Scan for the cell matching the given text and deliver its [X, Y] coordinate at center. 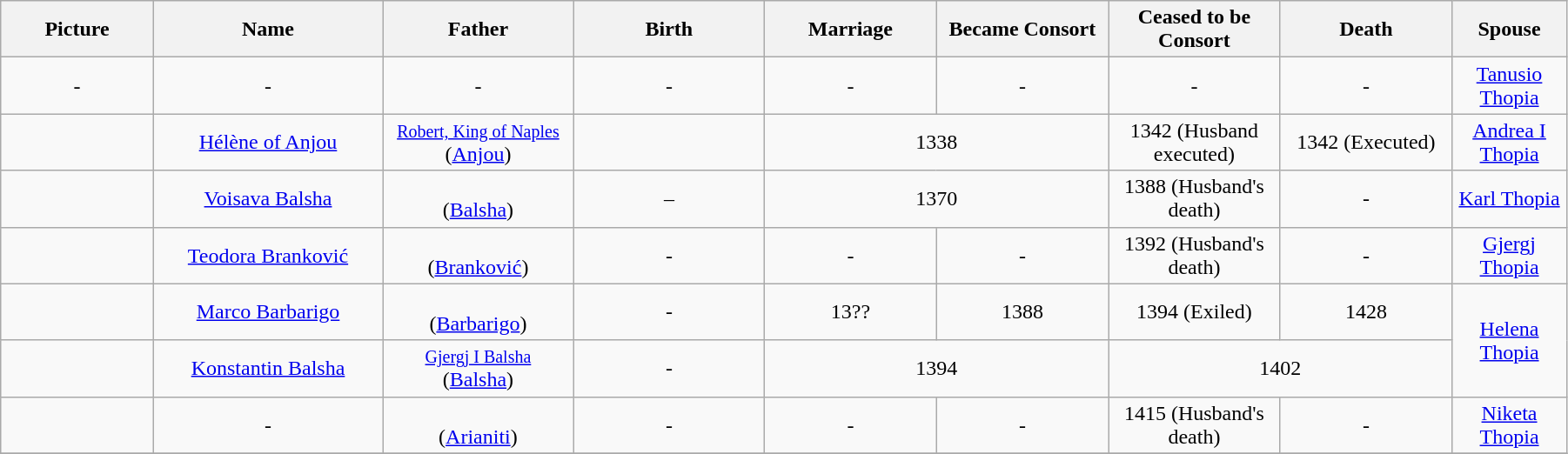
Picture [77, 30]
1415 (Husband's death) [1195, 424]
(Arianiti) [479, 424]
Andrea I Thopia [1510, 143]
Marco Barbarigo [268, 311]
1392 (Husband's death) [1195, 256]
1402 [1281, 369]
13?? [851, 311]
1394 (Exiled) [1195, 311]
Marriage [851, 30]
Konstantin Balsha [268, 369]
Name [268, 30]
Voisava Balsha [268, 198]
1388 [1022, 311]
Gjergj Thopia [1510, 256]
1428 [1366, 311]
Death [1366, 30]
1394 [936, 369]
Ceased to be Consort [1195, 30]
Hélène of Anjou [268, 143]
– [668, 198]
Birth [668, 30]
Karl Thopia [1510, 198]
Helena Thopia [1510, 340]
1388 (Husband's death) [1195, 198]
Robert, King of Naples(Anjou) [479, 143]
(Branković) [479, 256]
(Balsha) [479, 198]
Spouse [1510, 30]
1338 [936, 143]
Father [479, 30]
1342 (Executed) [1366, 143]
Became Consort [1022, 30]
(Barbarigo) [479, 311]
1342 (Husband executed) [1195, 143]
Tanusio Thopia [1510, 85]
Teodora Branković [268, 256]
1370 [936, 198]
Niketa Thopia [1510, 424]
Gjergj I Balsha(Balsha) [479, 369]
